From the cell containing the given text, extract its center point as (x, y) coordinate. 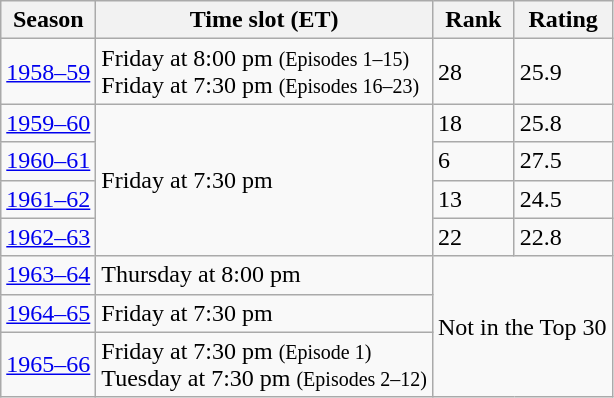
1958–59 (48, 72)
1963–64 (48, 275)
25.8 (563, 123)
28 (473, 72)
27.5 (563, 161)
6 (473, 161)
13 (473, 199)
18 (473, 123)
1960–61 (48, 161)
Friday at 8:00 pm (Episodes 1–15)Friday at 7:30 pm (Episodes 16–23) (264, 72)
25.9 (563, 72)
Not in the Top 30 (522, 326)
22.8 (563, 237)
1964–65 (48, 313)
Season (48, 20)
Thursday at 8:00 pm (264, 275)
Rating (563, 20)
1959–60 (48, 123)
1965–66 (48, 364)
22 (473, 237)
24.5 (563, 199)
Time slot (ET) (264, 20)
Friday at 7:30 pm (Episode 1)Tuesday at 7:30 pm (Episodes 2–12) (264, 364)
1961–62 (48, 199)
1962–63 (48, 237)
Rank (473, 20)
